Locate the cell with the specified text and output its (x, y) center coordinate. 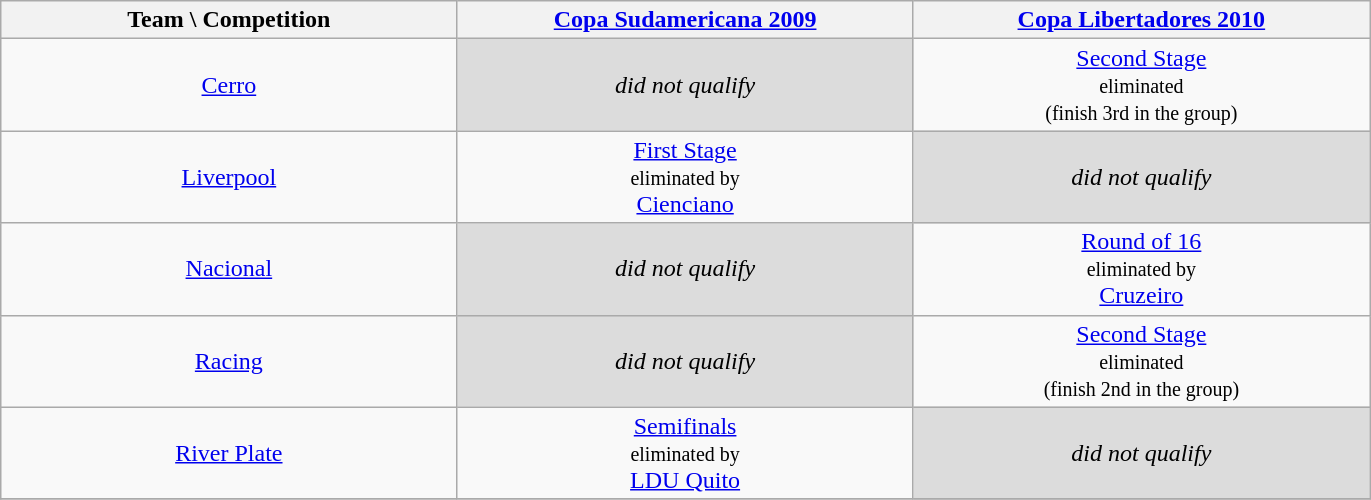
Cerro (229, 85)
Racing (229, 361)
Second Stageeliminated(finish 2nd in the group) (1141, 361)
Liverpool (229, 177)
River Plate (229, 453)
Copa Libertadores 2010 (1141, 20)
Semifinals eliminated by LDU Quito (685, 453)
Team \ Competition (229, 20)
Round of 16eliminated by Cruzeiro (1141, 269)
Copa Sudamericana 2009 (685, 20)
First Stage eliminated by Cienciano (685, 177)
Nacional (229, 269)
Second Stageeliminated(finish 3rd in the group) (1141, 85)
